From the cell containing the given text, extract its center point as [x, y] coordinate. 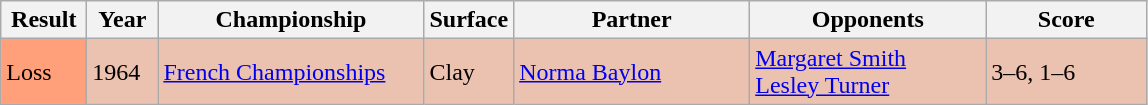
Surface [469, 20]
Score [1066, 20]
Year [122, 20]
Margaret Smith Lesley Turner [868, 72]
Clay [469, 72]
Championship [291, 20]
French Championships [291, 72]
Partner [632, 20]
Loss [44, 72]
1964 [122, 72]
Norma Baylon [632, 72]
3–6, 1–6 [1066, 72]
Result [44, 20]
Opponents [868, 20]
